Locate the cell with the specified text and output its (X, Y) center coordinate. 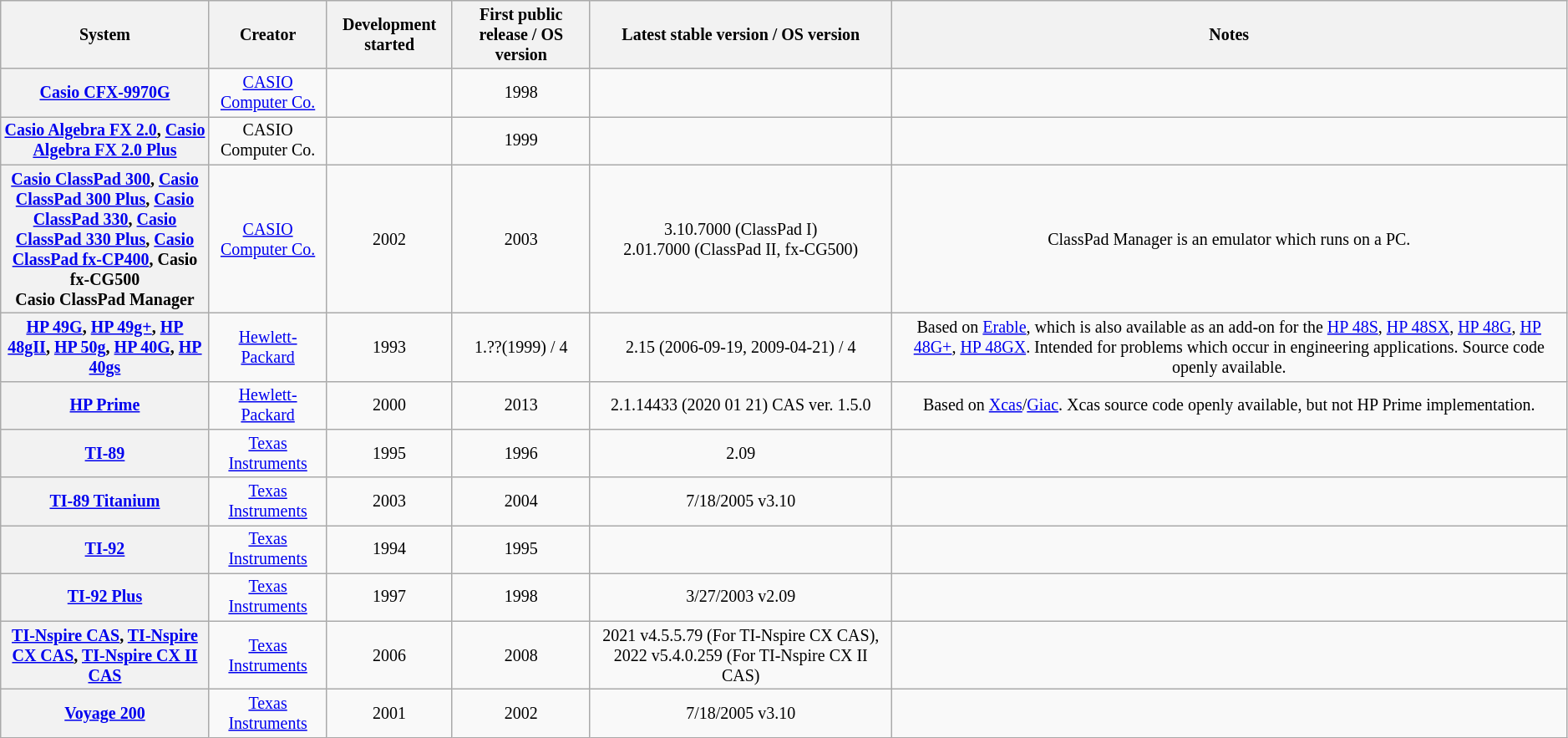
TI-92 Plus (105, 597)
Casio CFX-9970G (105, 94)
Based on Xcas/Giac. Xcas source code openly available, but not HP Prime implementation. (1229, 405)
1.??(1999) / 4 (521, 348)
TI-Nspire CAS, TI-Nspire CX CAS, TI-Nspire CX II CAS (105, 655)
Casio Algebra FX 2.0, Casio Algebra FX 2.0 Plus (105, 140)
TI-92 (105, 550)
Latest stable version / OS version (740, 35)
HP 49G, HP 49g+, HP 48gII, HP 50g, HP 40G, HP 40gs (105, 348)
2.09 (740, 453)
3.10.7000 (ClassPad I)2.01.7000 (ClassPad II, fx-CG500) (740, 239)
2.15 (2006-09-19, 2009-04-21) / 4 (740, 348)
HP Prime (105, 405)
2008 (521, 655)
1996 (521, 453)
TI-89 (105, 453)
2013 (521, 405)
2004 (521, 501)
2.1.14433 (2020 01 21) CAS ver. 1.5.0 (740, 405)
Development started (389, 35)
2000 (389, 405)
TI-89 Titanium (105, 501)
2021 v4.5.5.79 (For TI-Nspire CX CAS), 2022 v5.4.0.259 (For TI-Nspire CX II CAS) (740, 655)
2001 (389, 714)
Creator (267, 35)
1993 (389, 348)
3/27/2003 v2.09 (740, 597)
1999 (521, 140)
Notes (1229, 35)
1994 (389, 550)
1997 (389, 597)
2006 (389, 655)
Voyage 200 (105, 714)
System (105, 35)
First public release / OS version (521, 35)
ClassPad Manager is an emulator which runs on a PC. (1229, 239)
